Extract the [x, y] coordinate from the center of the cell holding the provided text.  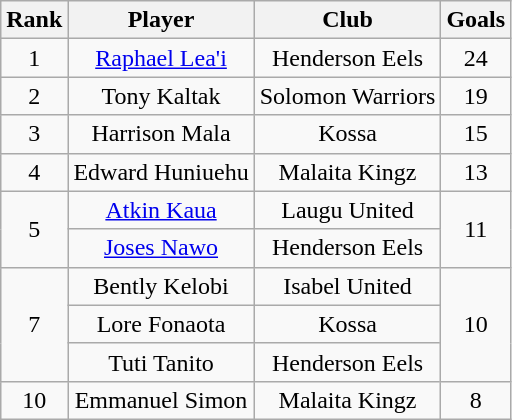
8 [476, 400]
Emmanuel Simon [161, 400]
1 [34, 58]
Rank [34, 20]
Player [161, 20]
3 [34, 134]
11 [476, 229]
4 [34, 172]
Solomon Warriors [348, 96]
24 [476, 58]
15 [476, 134]
Club [348, 20]
Raphael Lea'i [161, 58]
Laugu United [348, 210]
Bently Kelobi [161, 286]
Tony Kaltak [161, 96]
Lore Fonaota [161, 324]
2 [34, 96]
Tuti Tanito [161, 362]
5 [34, 229]
7 [34, 324]
Harrison Mala [161, 134]
19 [476, 96]
Edward Huniuehu [161, 172]
13 [476, 172]
Goals [476, 20]
Joses Nawo [161, 248]
Atkin Kaua [161, 210]
Isabel United [348, 286]
